Locate the cell with the specified text and output its (x, y) center coordinate. 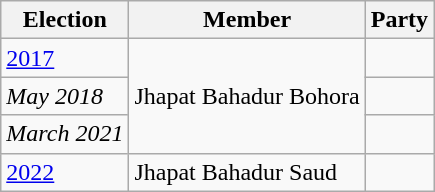
Jhapat Bahadur Saud (247, 172)
Member (247, 20)
March 2021 (65, 134)
Jhapat Bahadur Bohora (247, 96)
Election (65, 20)
May 2018 (65, 96)
Party (399, 20)
2017 (65, 58)
2022 (65, 172)
